Return (x, y) of the center of cell containing provided text 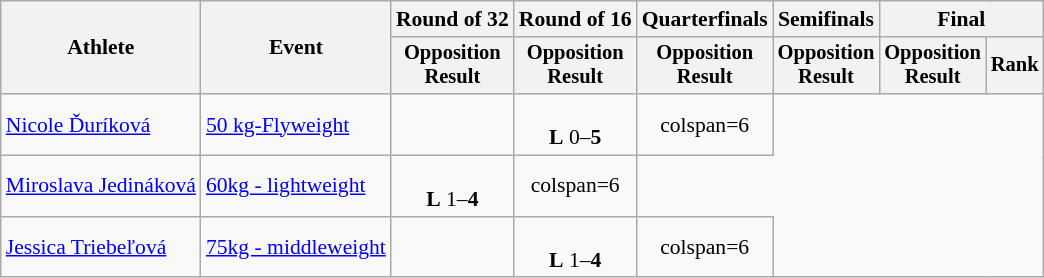
Jessica Triebeľová (101, 248)
60kg - lightweight (296, 186)
Quarterfinals (705, 19)
Round of 16 (576, 19)
L 0–5 (576, 124)
75kg - middleweight (296, 248)
50 kg-Flyweight (296, 124)
Athlete (101, 48)
Rank (1015, 66)
Event (296, 48)
Nicole Ďuríková (101, 124)
Semifinals (826, 19)
Miroslava Jedináková (101, 186)
Final (961, 19)
Round of 32 (452, 19)
